Locate the cell with the specified text and output its (x, y) center coordinate. 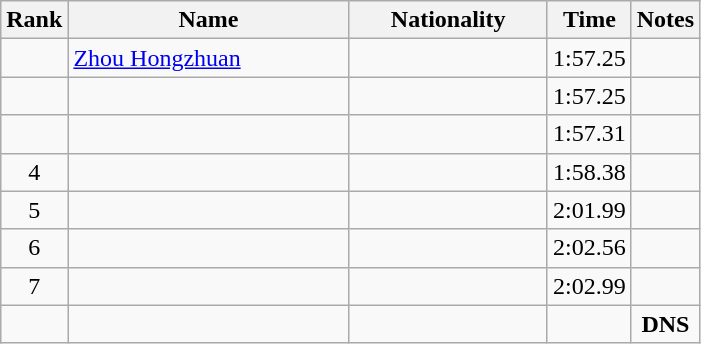
1:57.31 (589, 134)
2:01.99 (589, 210)
6 (34, 248)
7 (34, 286)
Nationality (448, 20)
Name (208, 20)
DNS (665, 324)
2:02.99 (589, 286)
Rank (34, 20)
4 (34, 172)
5 (34, 210)
Notes (665, 20)
2:02.56 (589, 248)
Time (589, 20)
1:58.38 (589, 172)
Zhou Hongzhuan (208, 58)
